Find where the given text appears and provide that cell's center as (x, y) coordinate. 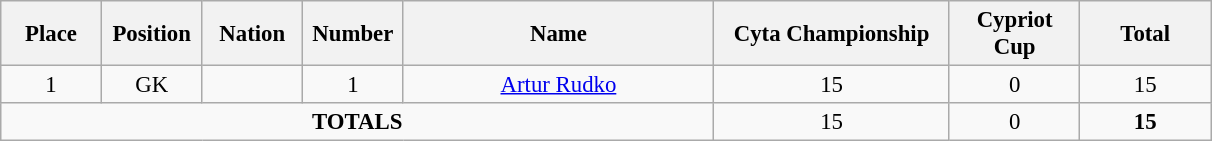
GK (152, 85)
Total (1146, 34)
Position (152, 34)
Cypriot Cup (1014, 34)
Cyta Championship (832, 34)
TOTALS (358, 122)
Nation (252, 34)
Place (52, 34)
Artur Rudko (558, 85)
Name (558, 34)
Number (354, 34)
